Search for the cell housing the specified text and yield its [X, Y] center coordinate. 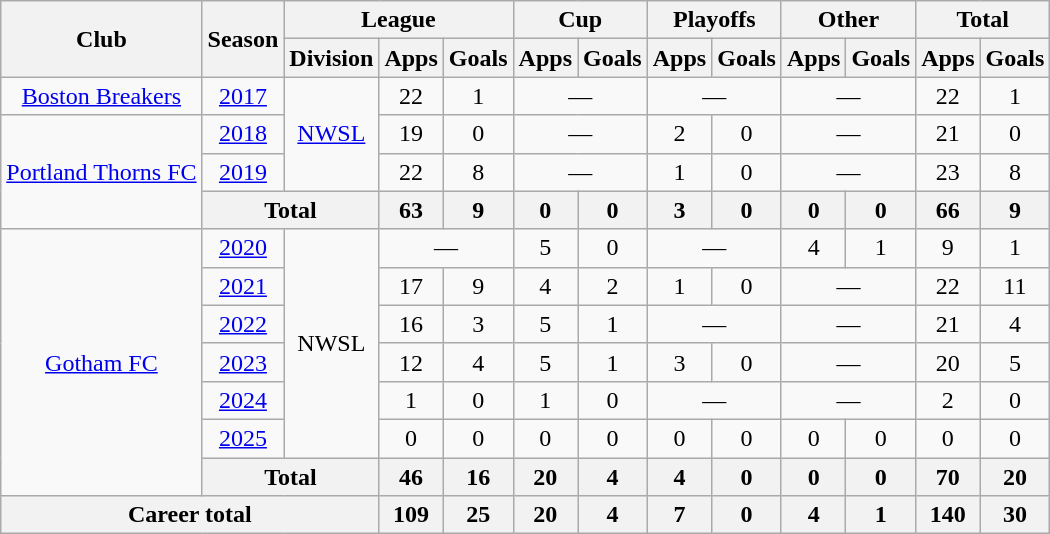
League [398, 20]
19 [411, 134]
23 [948, 172]
Cup [580, 20]
Boston Breakers [102, 96]
Other [848, 20]
Club [102, 39]
70 [948, 477]
17 [411, 286]
Playoffs [714, 20]
11 [1015, 286]
140 [948, 515]
2019 [243, 172]
2017 [243, 96]
2023 [243, 362]
46 [411, 477]
25 [478, 515]
2024 [243, 400]
66 [948, 210]
63 [411, 210]
Gotham FC [102, 362]
Portland Thorns FC [102, 172]
2020 [243, 248]
Career total [190, 515]
2021 [243, 286]
Season [243, 39]
2022 [243, 324]
2025 [243, 438]
7 [679, 515]
30 [1015, 515]
12 [411, 362]
2018 [243, 134]
Division [332, 58]
109 [411, 515]
